Detect which cell encompasses the target text, then output its (X, Y) center coordinate. 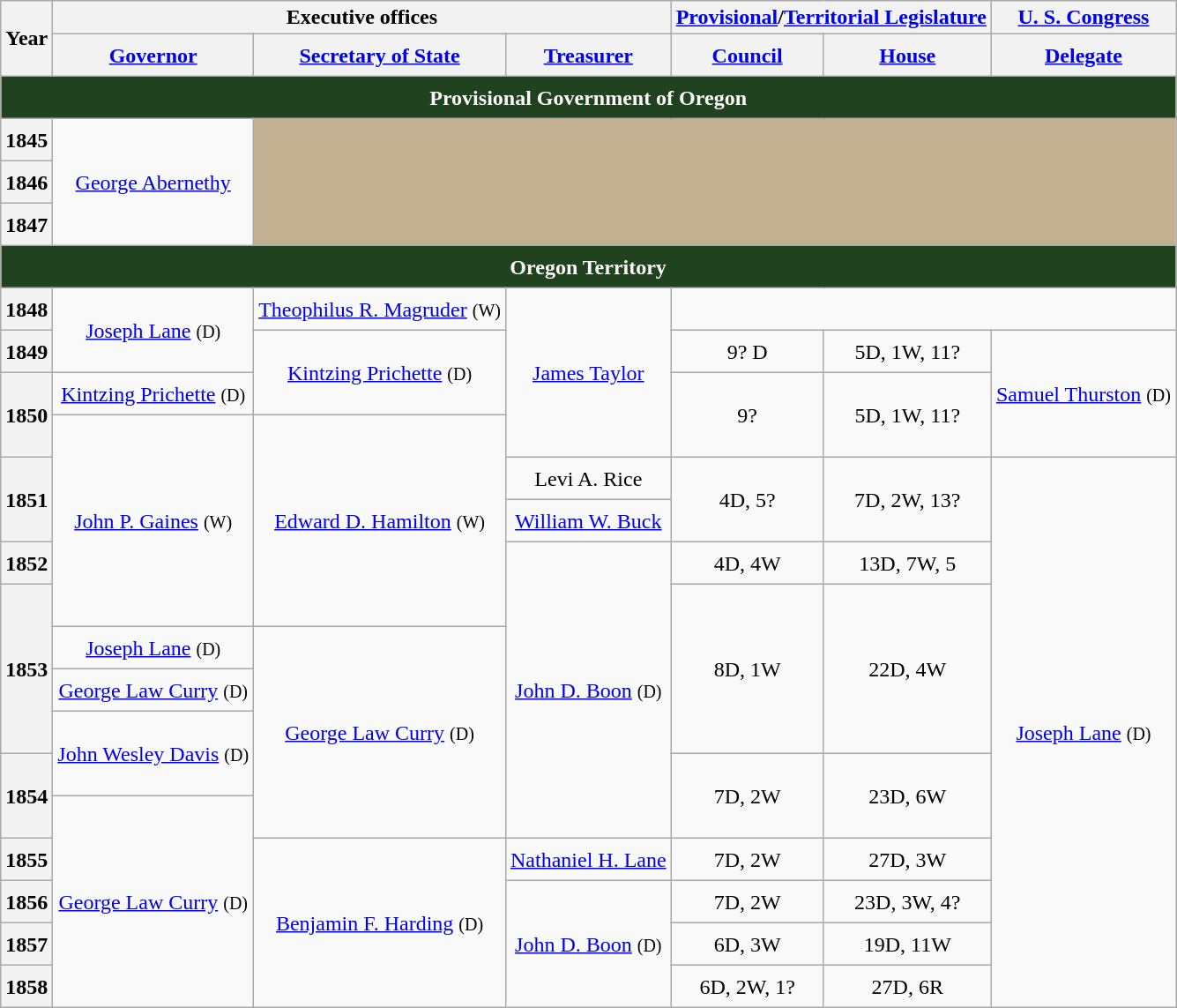
John Wesley Davis (D) (153, 754)
8D, 1W (748, 669)
George Abernethy (153, 183)
William W. Buck (588, 521)
Benjamin F. Harding (D) (380, 923)
Provisional/Territorial Legislature (831, 18)
Edward D. Hamilton (W) (380, 521)
Levi A. Rice (588, 479)
13D, 7W, 5 (907, 564)
Provisional Government of Oregon (589, 98)
1854 (26, 796)
1853 (26, 669)
22D, 4W (907, 669)
6D, 2W, 1? (748, 987)
6D, 3W (748, 945)
Nathaniel H. Lane (588, 860)
Year (26, 39)
1850 (26, 415)
1847 (26, 225)
1856 (26, 902)
1852 (26, 564)
19D, 11W (907, 945)
1848 (26, 310)
John P. Gaines (W) (153, 521)
1855 (26, 860)
Samuel Thurston (D) (1083, 394)
Oregon Territory (589, 267)
Council (748, 56)
4D, 5? (748, 500)
Governor (153, 56)
1851 (26, 500)
James Taylor (588, 373)
23D, 3W, 4? (907, 902)
Executive offices (361, 18)
1857 (26, 945)
House (907, 56)
4D, 4W (748, 564)
7D, 2W, 13? (907, 500)
1845 (26, 140)
Treasurer (588, 56)
Theophilus R. Magruder (W) (380, 310)
27D, 3W (907, 860)
1846 (26, 183)
9? (748, 415)
U. S. Congress (1083, 18)
Delegate (1083, 56)
27D, 6R (907, 987)
23D, 6W (907, 796)
9? D (748, 352)
Secretary of State (380, 56)
1849 (26, 352)
1858 (26, 987)
